Extract the [X, Y] coordinate from the center of the cell holding the provided text.  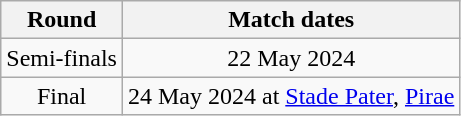
Match dates [290, 20]
Final [62, 96]
Round [62, 20]
24 May 2024 at Stade Pater, Pirae [290, 96]
22 May 2024 [290, 58]
Semi-finals [62, 58]
